Scan for the cell matching the given text and deliver its (x, y) coordinate at center. 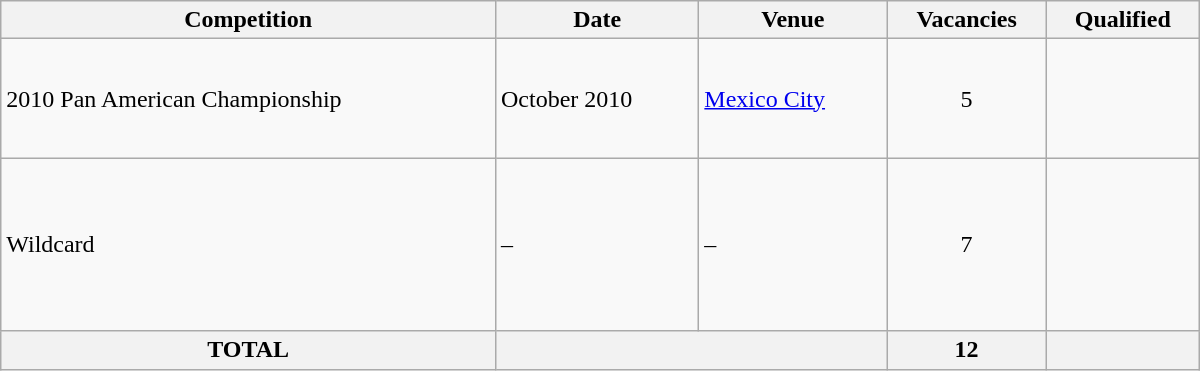
Venue (793, 20)
Wildcard (248, 244)
12 (966, 350)
Competition (248, 20)
7 (966, 244)
October 2010 (596, 98)
Qualified (1122, 20)
TOTAL (248, 350)
Vacancies (966, 20)
2010 Pan American Championship (248, 98)
Mexico City (793, 98)
5 (966, 98)
Date (596, 20)
